Extract the [x, y] coordinate from the center of the cell holding the provided text.  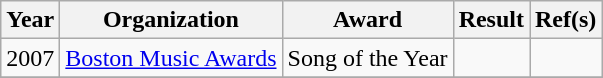
Song of the Year [368, 58]
Boston Music Awards [171, 58]
Organization [171, 20]
Result [491, 20]
2007 [30, 58]
Award [368, 20]
Ref(s) [566, 20]
Year [30, 20]
